Capture the cell that displays the provided text and extract its [X, Y] central coordinate. 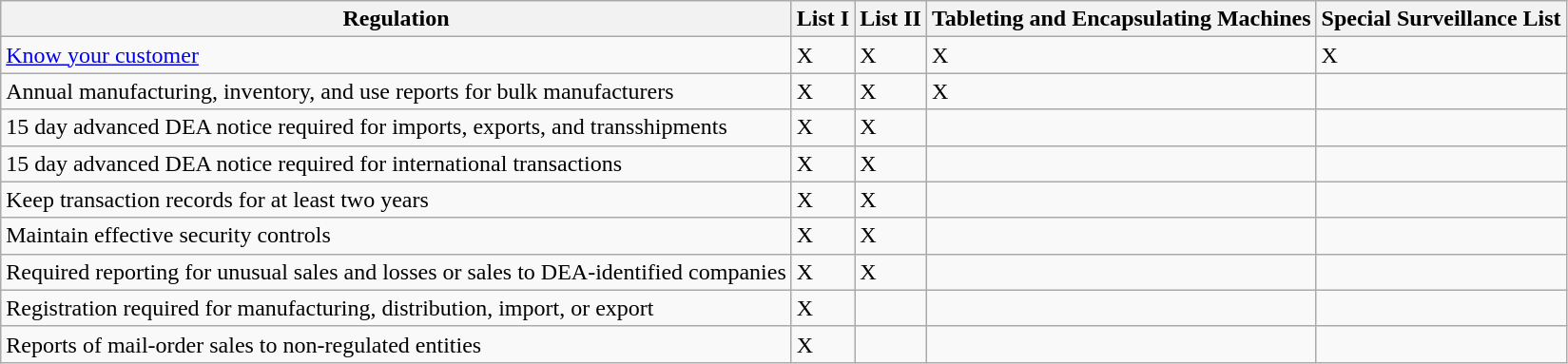
15 day advanced DEA notice required for international transactions [397, 163]
Annual manufacturing, inventory, and use reports for bulk manufacturers [397, 91]
Know your customer [397, 55]
Tableting and Encapsulating Machines [1121, 19]
Reports of mail-order sales to non-regulated entities [397, 344]
Required reporting for unusual sales and losses or sales to DEA-identified companies [397, 272]
Special Surveillance List [1442, 19]
15 day advanced DEA notice required for imports, exports, and transshipments [397, 127]
Registration required for manufacturing, distribution, import, or export [397, 308]
List I [823, 19]
Maintain effective security controls [397, 236]
List II [891, 19]
Keep transaction records for at least two years [397, 200]
Regulation [397, 19]
